For the text-containing cell, return its midpoint in (X, Y) coordinate format. 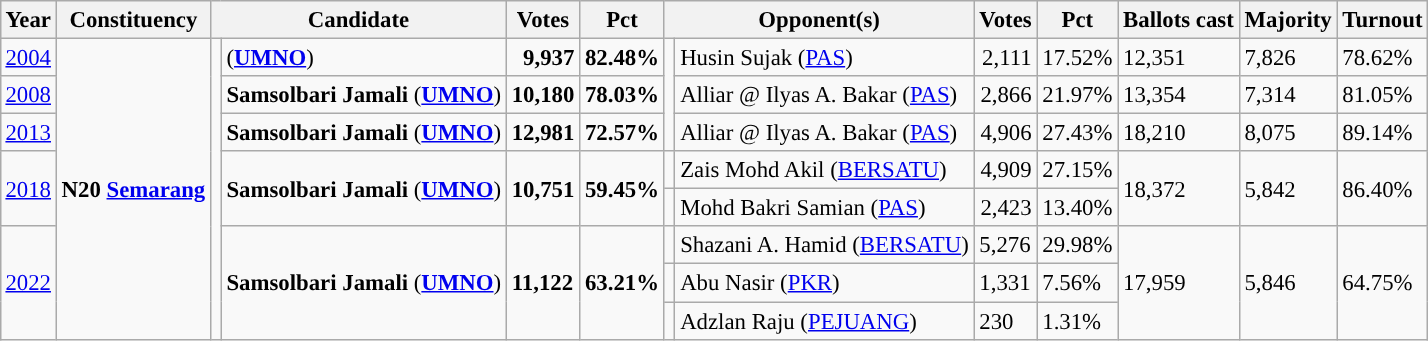
13,354 (1178, 95)
2018 (28, 188)
Turnout (1382, 20)
Candidate (359, 20)
9,937 (542, 57)
2022 (28, 282)
Zais Mohd Akil (BERSATU) (824, 170)
17.52% (1078, 57)
10,180 (542, 95)
2004 (28, 57)
1.31% (1078, 321)
18,372 (1178, 188)
13.40% (1078, 208)
2,111 (1006, 57)
2,866 (1006, 95)
230 (1006, 321)
5,842 (1288, 188)
Constituency (133, 20)
64.75% (1382, 282)
Abu Nasir (PKR) (824, 283)
Majority (1288, 20)
1,331 (1006, 283)
7,826 (1288, 57)
78.03% (622, 95)
Husin Sujak (PAS) (824, 57)
2013 (28, 133)
72.57% (622, 133)
12,351 (1178, 57)
10,751 (542, 188)
78.62% (1382, 57)
59.45% (622, 188)
2008 (28, 95)
Mohd Bakri Samian (PAS) (824, 208)
82.48% (622, 57)
7,314 (1288, 95)
18,210 (1178, 133)
86.40% (1382, 188)
12,981 (542, 133)
17,959 (1178, 282)
2,423 (1006, 208)
27.15% (1078, 170)
4,909 (1006, 170)
Ballots cast (1178, 20)
81.05% (1382, 95)
7.56% (1078, 283)
11,122 (542, 282)
63.21% (622, 282)
8,075 (1288, 133)
4,906 (1006, 133)
Year (28, 20)
N20 Semarang (133, 188)
(UMNO) (364, 57)
27.43% (1078, 133)
5,846 (1288, 282)
Shazani A. Hamid (BERSATU) (824, 245)
29.98% (1078, 245)
89.14% (1382, 133)
21.97% (1078, 95)
5,276 (1006, 245)
Adzlan Raju (PEJUANG) (824, 321)
Opponent(s) (819, 20)
